Scan for the cell matching the given text and deliver its [X, Y] coordinate at center. 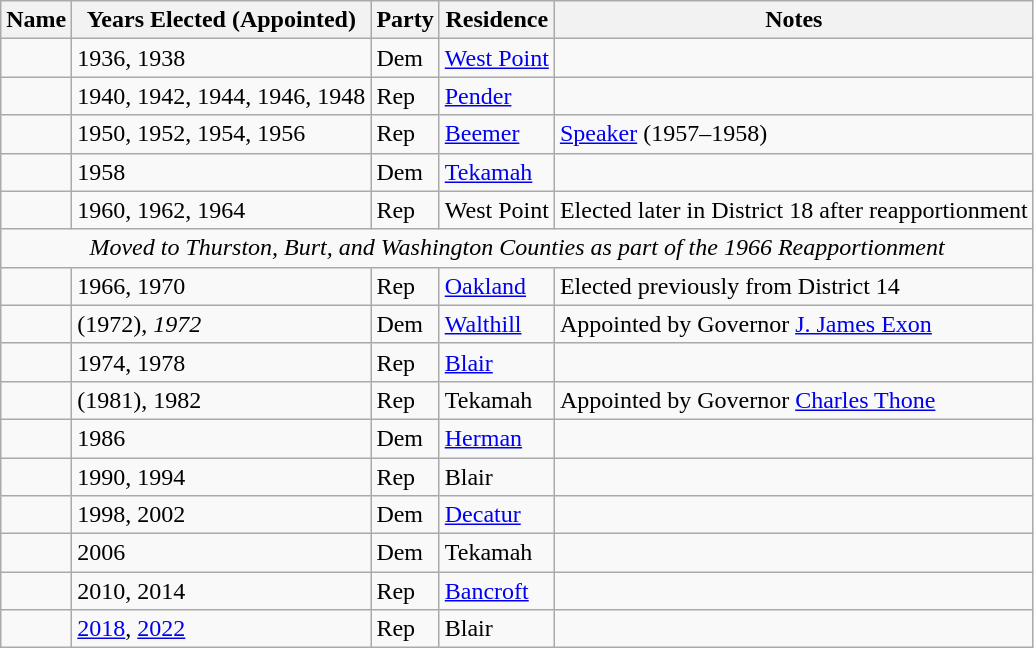
Name [36, 20]
Decatur [496, 515]
Notes [794, 20]
Beemer [496, 134]
2018, 2022 [222, 629]
2010, 2014 [222, 591]
1990, 1994 [222, 477]
1950, 1952, 1954, 1956 [222, 134]
Moved to Thurston, Burt, and Washington Counties as part of the 1966 Reapportionment [517, 248]
(1972), 1972 [222, 324]
Speaker (1957–1958) [794, 134]
Elected later in District 18 after reapportionment [794, 210]
Oakland [496, 286]
Appointed by Governor Charles Thone [794, 400]
1940, 1942, 1944, 1946, 1948 [222, 96]
1936, 1938 [222, 58]
Herman [496, 438]
1998, 2002 [222, 515]
Years Elected (Appointed) [222, 20]
1966, 1970 [222, 286]
Residence [496, 20]
2006 [222, 553]
1986 [222, 438]
Elected previously from District 14 [794, 286]
1974, 1978 [222, 362]
Bancroft [496, 591]
1958 [222, 172]
Walthill [496, 324]
Pender [496, 96]
Party [405, 20]
Appointed by Governor J. James Exon [794, 324]
(1981), 1982 [222, 400]
1960, 1962, 1964 [222, 210]
